Extract the [x, y] coordinate from the center of the cell holding the provided text.  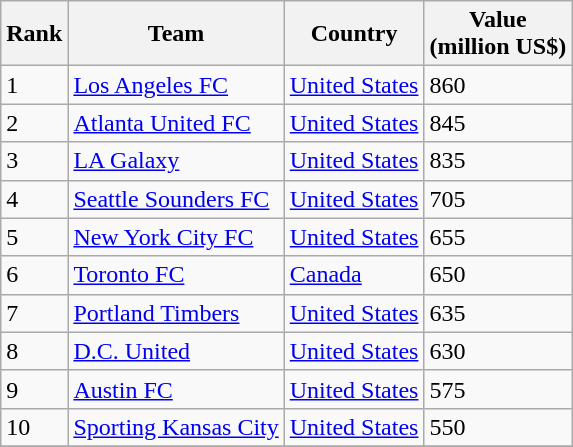
New York City FC [176, 237]
5 [34, 237]
3 [34, 161]
575 [498, 389]
D.C. United [176, 351]
655 [498, 237]
835 [498, 161]
550 [498, 427]
Portland Timbers [176, 313]
6 [34, 275]
Team [176, 34]
860 [498, 85]
Atlanta United FC [176, 123]
10 [34, 427]
705 [498, 199]
650 [498, 275]
8 [34, 351]
635 [498, 313]
1 [34, 85]
630 [498, 351]
Los Angeles FC [176, 85]
Sporting Kansas City [176, 427]
Rank [34, 34]
2 [34, 123]
4 [34, 199]
845 [498, 123]
LA Galaxy [176, 161]
7 [34, 313]
Canada [354, 275]
Toronto FC [176, 275]
Seattle Sounders FC [176, 199]
Country [354, 34]
Value(million US$) [498, 34]
Austin FC [176, 389]
9 [34, 389]
